Detect which cell encompasses the target text, then output its [x, y] center coordinate. 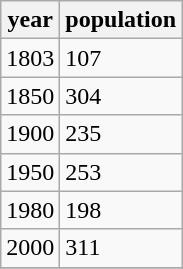
1950 [30, 172]
304 [121, 96]
1850 [30, 96]
1900 [30, 134]
198 [121, 210]
107 [121, 58]
year [30, 20]
population [121, 20]
253 [121, 172]
2000 [30, 248]
311 [121, 248]
1803 [30, 58]
235 [121, 134]
1980 [30, 210]
